From the cell containing the given text, extract its center point as [x, y] coordinate. 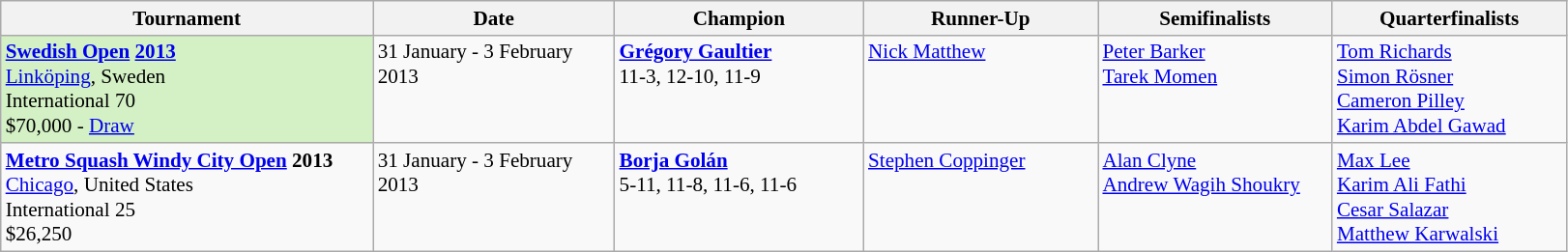
Semifinalists [1215, 17]
Runner-Up [980, 17]
Quarterfinalists [1449, 17]
Swedish Open 2013 Linköping, SwedenInternational 70$70,000 - Draw [188, 89]
Tournament [188, 17]
Stephen Coppinger [980, 197]
Date [494, 17]
Metro Squash Windy City Open 2013 Chicago, United StatesInternational 25$26,250 [188, 197]
Borja Golán5-11, 11-8, 11-6, 11-6 [739, 197]
Tom Richards Simon Rösner Cameron Pilley Karim Abdel Gawad [1449, 89]
Alan Clyne Andrew Wagih Shoukry [1215, 197]
Max Lee Karim Ali Fathi Cesar Salazar Matthew Karwalski [1449, 197]
Champion [739, 17]
Peter Barker Tarek Momen [1215, 89]
Grégory Gaultier11-3, 12-10, 11-9 [739, 89]
Nick Matthew [980, 89]
